Detect which cell encompasses the target text, then output its (x, y) center coordinate. 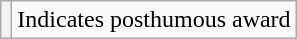
Indicates posthumous award (154, 20)
